Find where the given text appears and provide that cell's center as [X, Y] coordinate. 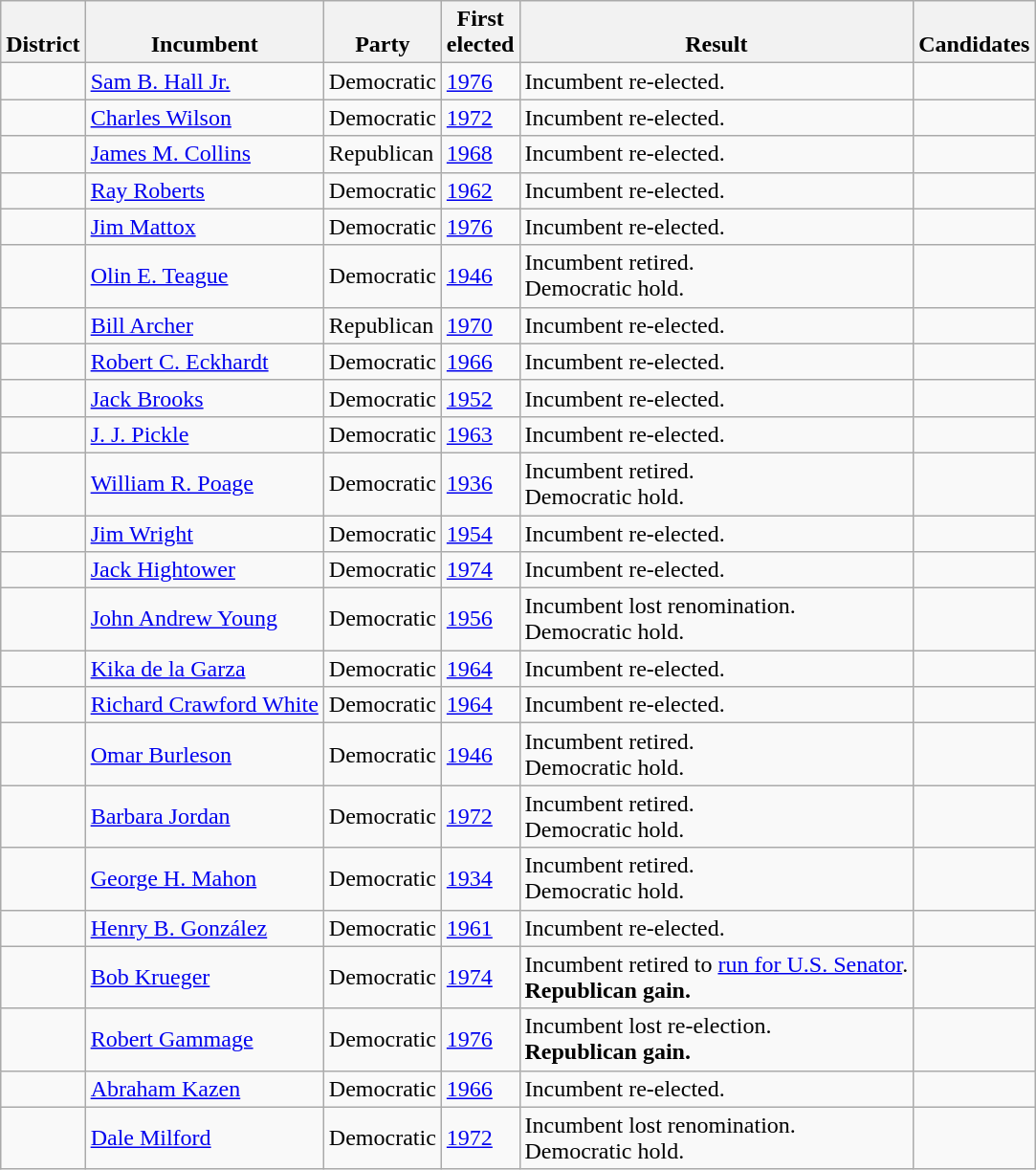
District [43, 33]
Olin E. Teague [205, 276]
Firstelected [480, 33]
1952 [480, 398]
Incumbent [205, 33]
Dale Milford [205, 1138]
John Andrew Young [205, 620]
Jim Mattox [205, 227]
1934 [480, 878]
Jim Wright [205, 533]
Richard Crawford White [205, 705]
Incumbent lost re-election.Republican gain. [716, 1039]
Incumbent retired to run for U.S. Senator.Republican gain. [716, 978]
Ray Roberts [205, 190]
James M. Collins [205, 154]
Omar Burleson [205, 754]
Charles Wilson [205, 118]
Party [383, 33]
Result [716, 33]
1963 [480, 434]
Robert Gammage [205, 1039]
1970 [480, 325]
Abraham Kazen [205, 1089]
1956 [480, 620]
1954 [480, 533]
Barbara Jordan [205, 817]
Henry B. González [205, 928]
Kika de la Garza [205, 669]
1961 [480, 928]
George H. Mahon [205, 878]
1962 [480, 190]
Candidates [974, 33]
Robert C. Eckhardt [205, 362]
J. J. Pickle [205, 434]
1936 [480, 484]
Sam B. Hall Jr. [205, 81]
Bob Krueger [205, 978]
Bill Archer [205, 325]
Jack Brooks [205, 398]
Jack Hightower [205, 570]
1968 [480, 154]
William R. Poage [205, 484]
